Locate the cell with the specified text and output its [x, y] center coordinate. 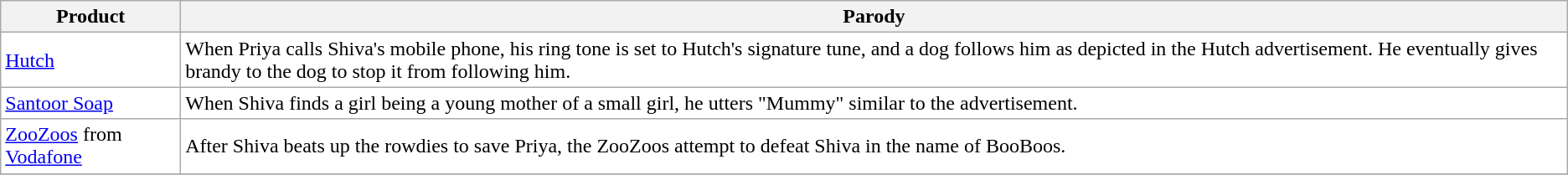
After Shiva beats up the rowdies to save Priya, the ZooZoos attempt to defeat Shiva in the name of BooBoos. [874, 146]
Parody [874, 17]
When Shiva finds a girl being a young mother of a small girl, he utters "Mummy" similar to the advertisement. [874, 103]
Santoor Soap [90, 103]
Product [90, 17]
ZooZoos from Vodafone [90, 146]
Hutch [90, 60]
